Scan for the cell matching the given text and deliver its [x, y] coordinate at center. 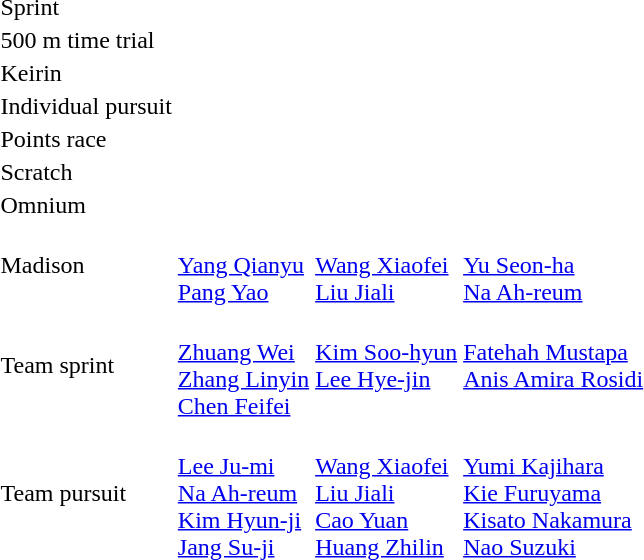
Zhuang WeiZhang LinyinChen Feifei [243, 366]
Yang QianyuPang Yao [243, 265]
Kim Soo-hyunLee Hye-jin [386, 366]
Wang XiaofeiLiu Jiali [386, 265]
